Output the [X, Y] coordinate of the center of the cell containing the given text.  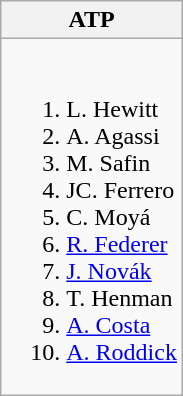
L. Hewitt A. Agassi M. Safin JC. Ferrero C. Moyá R. Federer J. Novák T. Henman A. Costa A. Roddick [92, 217]
ATP [92, 20]
